For the text-containing cell, return its midpoint in [X, Y] coordinate format. 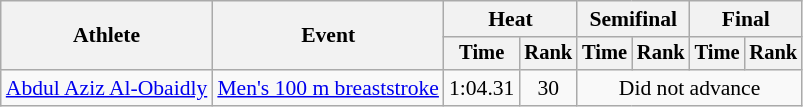
30 [548, 88]
Final [746, 19]
Men's 100 m breaststroke [328, 88]
Abdul Aziz Al-Obaidly [107, 88]
Did not advance [690, 88]
1:04.31 [482, 88]
Event [328, 36]
Athlete [107, 36]
Heat [510, 19]
Semifinal [633, 19]
